Identify which cell holds the provided text, then report its [X, Y] central coordinate. 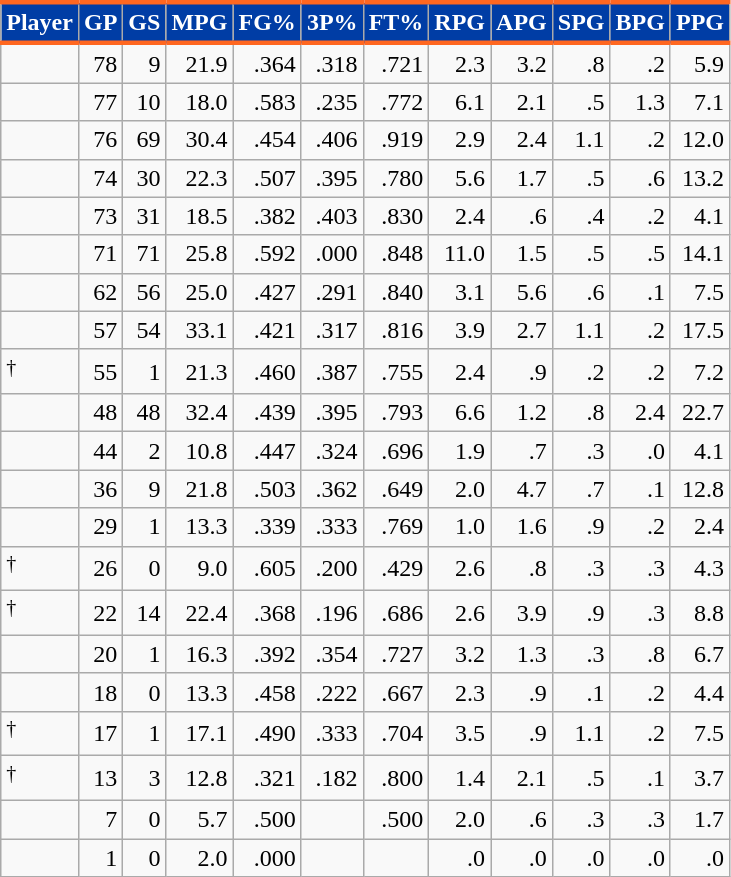
FG% [267, 22]
.490 [267, 734]
62 [100, 292]
13 [100, 778]
73 [100, 216]
.816 [396, 330]
4.3 [700, 568]
9.0 [200, 568]
.387 [332, 372]
SPG [581, 22]
.182 [332, 778]
1.9 [460, 451]
.605 [267, 568]
Player [40, 22]
.704 [396, 734]
6.7 [700, 654]
14.1 [700, 254]
7.2 [700, 372]
.696 [396, 451]
21.3 [200, 372]
25.8 [200, 254]
.362 [332, 489]
.235 [332, 102]
.196 [332, 614]
APG [522, 22]
25.0 [200, 292]
31 [144, 216]
22.4 [200, 614]
1.0 [460, 527]
.830 [396, 216]
18.5 [200, 216]
.460 [267, 372]
18 [100, 692]
6.1 [460, 102]
FT% [396, 22]
PPG [700, 22]
.354 [332, 654]
.222 [332, 692]
30.4 [200, 140]
3.1 [460, 292]
.403 [332, 216]
36 [100, 489]
.364 [267, 63]
.4 [581, 216]
22.7 [700, 413]
21.9 [200, 63]
.793 [396, 413]
.368 [267, 614]
.447 [267, 451]
3.7 [700, 778]
.421 [267, 330]
74 [100, 178]
57 [100, 330]
.503 [267, 489]
RPG [460, 22]
26 [100, 568]
17.5 [700, 330]
.772 [396, 102]
10 [144, 102]
.200 [332, 568]
69 [144, 140]
32.4 [200, 413]
BPG [640, 22]
.317 [332, 330]
14 [144, 614]
.321 [267, 778]
30 [144, 178]
7 [100, 819]
54 [144, 330]
.686 [396, 614]
.840 [396, 292]
56 [144, 292]
7.1 [700, 102]
5.9 [700, 63]
3 [144, 778]
.427 [267, 292]
3.5 [460, 734]
33.1 [200, 330]
17.1 [200, 734]
MPG [200, 22]
55 [100, 372]
.507 [267, 178]
77 [100, 102]
22 [100, 614]
.406 [332, 140]
20 [100, 654]
3P% [332, 22]
.339 [267, 527]
.592 [267, 254]
1.4 [460, 778]
12.0 [700, 140]
.382 [267, 216]
21.8 [200, 489]
76 [100, 140]
4.7 [522, 489]
8.8 [700, 614]
.755 [396, 372]
4.4 [700, 692]
.780 [396, 178]
2.9 [460, 140]
44 [100, 451]
GP [100, 22]
22.3 [200, 178]
.439 [267, 413]
GS [144, 22]
.583 [267, 102]
2 [144, 451]
5.7 [200, 819]
13.2 [700, 178]
29 [100, 527]
16.3 [200, 654]
11.0 [460, 254]
78 [100, 63]
18.0 [200, 102]
1.2 [522, 413]
.848 [396, 254]
.392 [267, 654]
.458 [267, 692]
.667 [396, 692]
.919 [396, 140]
.291 [332, 292]
.769 [396, 527]
.800 [396, 778]
17 [100, 734]
.727 [396, 654]
.454 [267, 140]
2.7 [522, 330]
1.5 [522, 254]
.721 [396, 63]
.324 [332, 451]
.649 [396, 489]
1.6 [522, 527]
6.6 [460, 413]
10.8 [200, 451]
.318 [332, 63]
.429 [396, 568]
